Extract the [x, y] coordinate from the center of the cell holding the provided text.  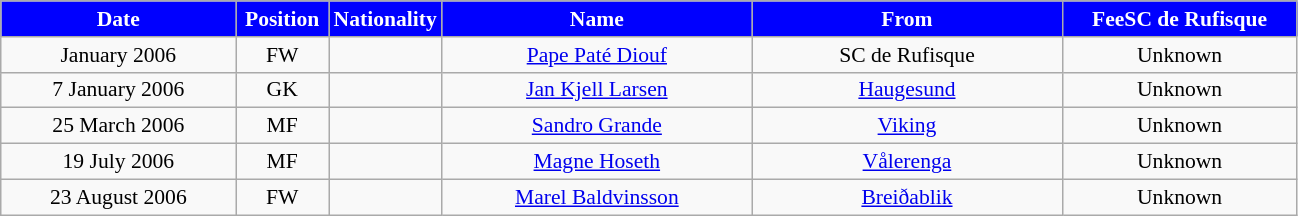
Jan Kjell Larsen [597, 90]
Pape Paté Diouf [597, 55]
January 2006 [118, 55]
FeeSC de Rufisque [1180, 19]
Haugesund [907, 90]
Marel Baldvinsson [597, 197]
From [907, 19]
23 August 2006 [118, 197]
GK [282, 90]
Viking [907, 126]
Nationality [384, 19]
Position [282, 19]
Vålerenga [907, 162]
Sandro Grande [597, 126]
SC de Rufisque [907, 55]
Magne Hoseth [597, 162]
25 March 2006 [118, 126]
19 July 2006 [118, 162]
7 January 2006 [118, 90]
Breiðablik [907, 197]
Date [118, 19]
Name [597, 19]
